Detect which cell encompasses the target text, then output its [X, Y] center coordinate. 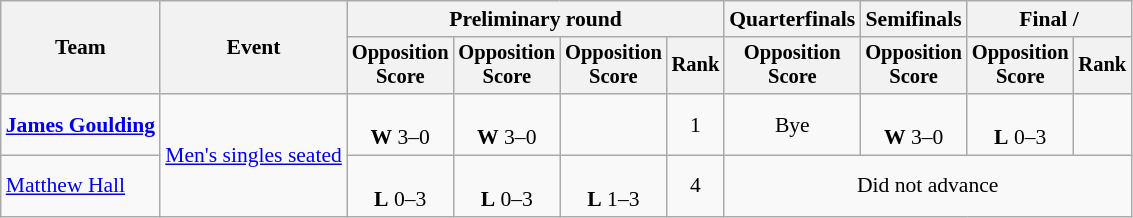
4 [696, 186]
James Goulding [80, 124]
L 1–3 [614, 186]
Men's singles seated [254, 155]
1 [696, 124]
Quarterfinals [792, 19]
Did not advance [928, 186]
Event [254, 48]
Semifinals [914, 19]
Team [80, 48]
Final / [1049, 19]
Preliminary round [536, 19]
Matthew Hall [80, 186]
Bye [792, 124]
